Extract the (X, Y) coordinate from the center of the cell holding the provided text.  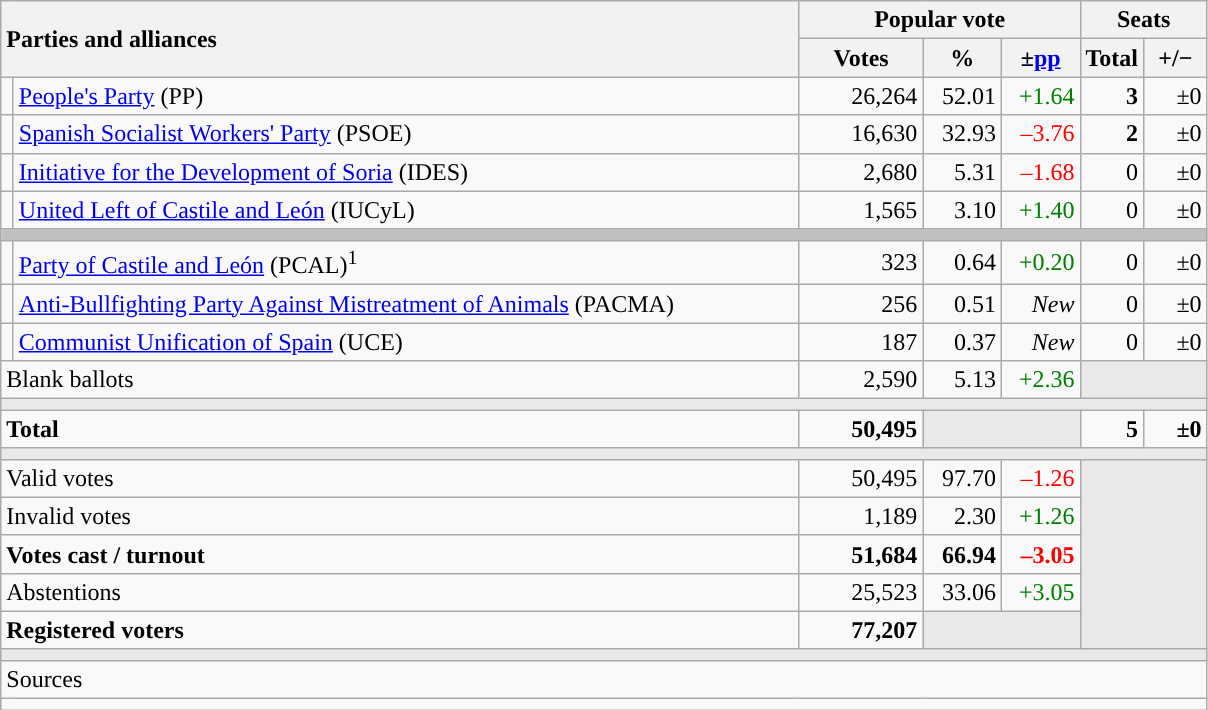
Sources (604, 679)
Spanish Socialist Workers' Party (PSOE) (406, 134)
Initiative for the Development of Soria (IDES) (406, 172)
16,630 (861, 134)
United Left of Castile and León (IUCyL) (406, 210)
26,264 (861, 96)
256 (861, 304)
32.93 (962, 134)
1,189 (861, 516)
Blank ballots (400, 380)
Invalid votes (400, 516)
±pp (1040, 58)
Communist Unification of Spain (UCE) (406, 342)
Parties and alliances (400, 39)
Party of Castile and León (PCAL)1 (406, 262)
2,590 (861, 380)
People's Party (PP) (406, 96)
+0.20 (1040, 262)
52.01 (962, 96)
2.30 (962, 516)
3 (1112, 96)
+1.40 (1040, 210)
3.10 (962, 210)
Registered voters (400, 630)
1,565 (861, 210)
0.64 (962, 262)
Votes (861, 58)
–1.26 (1040, 478)
0.51 (962, 304)
+3.05 (1040, 592)
Seats (1144, 20)
77,207 (861, 630)
97.70 (962, 478)
+2.36 (1040, 380)
Anti-Bullfighting Party Against Mistreatment of Animals (PACMA) (406, 304)
+1.64 (1040, 96)
–3.05 (1040, 554)
+1.26 (1040, 516)
187 (861, 342)
0.37 (962, 342)
323 (861, 262)
5 (1112, 429)
–3.76 (1040, 134)
Valid votes (400, 478)
5.31 (962, 172)
51,684 (861, 554)
Popular vote (940, 20)
% (962, 58)
25,523 (861, 592)
+/− (1176, 58)
Abstentions (400, 592)
2,680 (861, 172)
5.13 (962, 380)
66.94 (962, 554)
2 (1112, 134)
–1.68 (1040, 172)
33.06 (962, 592)
Votes cast / turnout (400, 554)
